Output the (X, Y) coordinate of the center of the cell containing the given text.  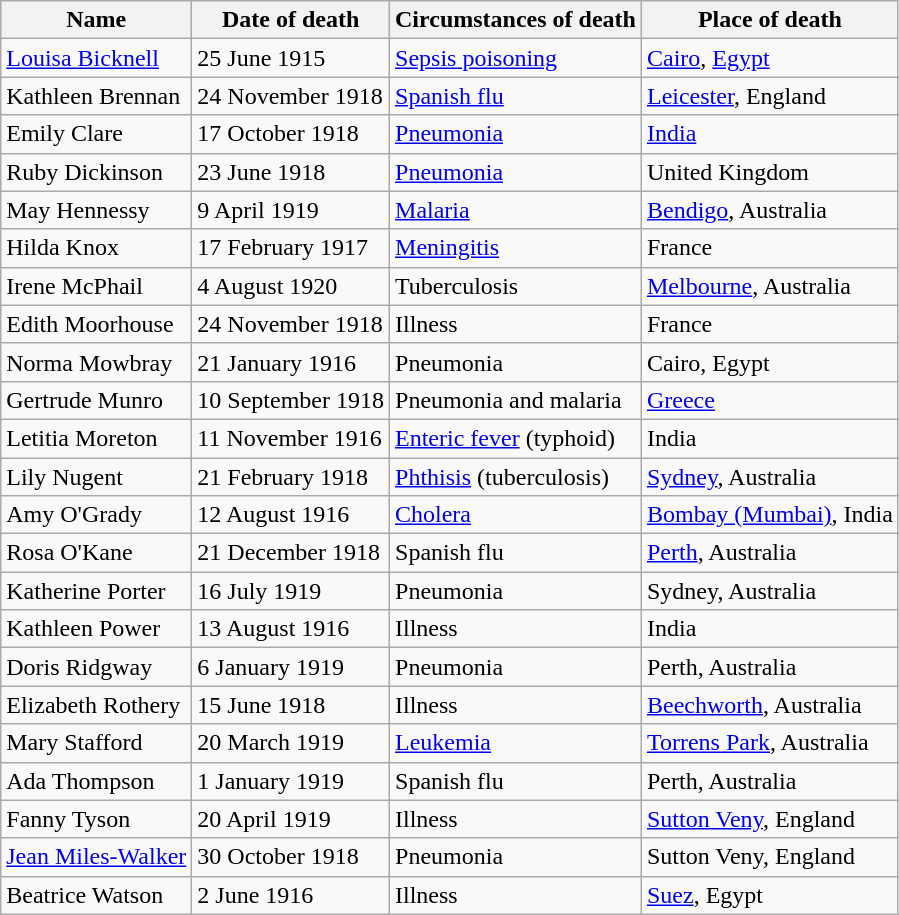
Place of death (770, 20)
20 March 1919 (291, 743)
10 September 1918 (291, 400)
Lily Nugent (96, 477)
25 June 1915 (291, 58)
Bendigo, Australia (770, 210)
17 October 1918 (291, 134)
Pneumonia and malaria (516, 400)
Tuberculosis (516, 286)
21 January 1916 (291, 362)
United Kingdom (770, 172)
Fanny Tyson (96, 819)
Meningitis (516, 248)
Hilda Knox (96, 248)
15 June 1918 (291, 705)
Amy O'Grady (96, 515)
May Hennessy (96, 210)
9 April 1919 (291, 210)
Ada Thompson (96, 781)
Katherine Porter (96, 591)
Ruby Dickinson (96, 172)
20 April 1919 (291, 819)
Mary Stafford (96, 743)
Edith Moorhouse (96, 324)
Elizabeth Rothery (96, 705)
21 February 1918 (291, 477)
Louisa Bicknell (96, 58)
Melbourne, Australia (770, 286)
23 June 1918 (291, 172)
30 October 1918 (291, 857)
1 January 1919 (291, 781)
Malaria (516, 210)
Emily Clare (96, 134)
Cholera (516, 515)
2 June 1916 (291, 895)
17 February 1917 (291, 248)
Circumstances of death (516, 20)
Greece (770, 400)
Gertrude Munro (96, 400)
Torrens Park, Australia (770, 743)
Bombay (Mumbai), India (770, 515)
Jean Miles-Walker (96, 857)
Suez, Egypt (770, 895)
Name (96, 20)
Kathleen Power (96, 629)
13 August 1916 (291, 629)
4 August 1920 (291, 286)
12 August 1916 (291, 515)
Doris Ridgway (96, 667)
Leukemia (516, 743)
Beatrice Watson (96, 895)
11 November 1916 (291, 438)
Enteric fever (typhoid) (516, 438)
Irene McPhail (96, 286)
6 January 1919 (291, 667)
Norma Mowbray (96, 362)
Phthisis (tuberculosis) (516, 477)
Letitia Moreton (96, 438)
16 July 1919 (291, 591)
Rosa O'Kane (96, 553)
Date of death (291, 20)
Sepsis poisoning (516, 58)
Leicester, England (770, 96)
Beechworth, Australia (770, 705)
Kathleen Brennan (96, 96)
21 December 1918 (291, 553)
